For the text-containing cell, return its midpoint in (x, y) coordinate format. 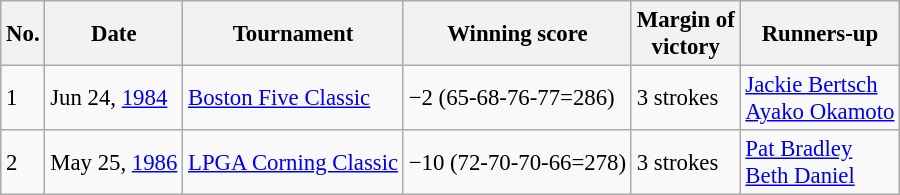
Date (114, 34)
Pat Bradley Beth Daniel (820, 162)
2 (23, 162)
Jun 24, 1984 (114, 98)
Jackie Bertsch Ayako Okamoto (820, 98)
Winning score (517, 34)
No. (23, 34)
May 25, 1986 (114, 162)
1 (23, 98)
−2 (65-68-76-77=286) (517, 98)
Boston Five Classic (294, 98)
Tournament (294, 34)
−10 (72-70-70-66=278) (517, 162)
LPGA Corning Classic (294, 162)
Margin ofvictory (686, 34)
Runners-up (820, 34)
